Detect which cell encompasses the target text, then output its (X, Y) center coordinate. 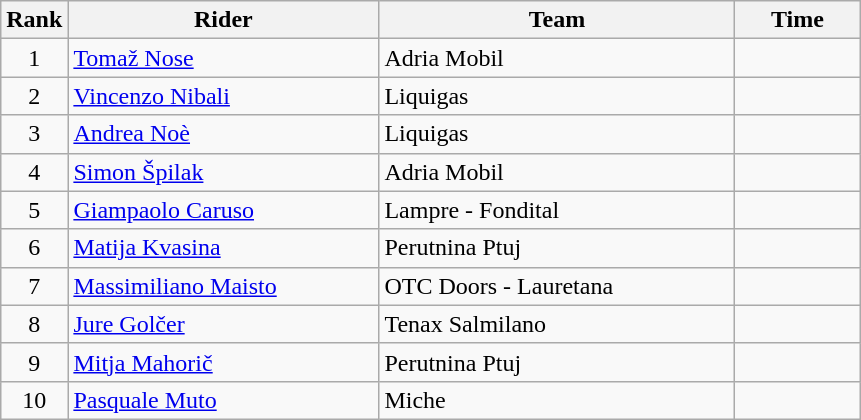
5 (34, 210)
Andrea Noè (224, 134)
1 (34, 58)
3 (34, 134)
8 (34, 324)
Massimiliano Maisto (224, 286)
Jure Golčer (224, 324)
Mitja Mahorič (224, 362)
Lampre - Fondital (557, 210)
Simon Špilak (224, 172)
2 (34, 96)
4 (34, 172)
Vincenzo Nibali (224, 96)
OTC Doors - Lauretana (557, 286)
Tomaž Nose (224, 58)
6 (34, 248)
9 (34, 362)
Rank (34, 20)
Miche (557, 400)
Time (798, 20)
Rider (224, 20)
Giampaolo Caruso (224, 210)
Tenax Salmilano (557, 324)
Team (557, 20)
Matija Kvasina (224, 248)
7 (34, 286)
10 (34, 400)
Pasquale Muto (224, 400)
